Output the [x, y] coordinate of the center of the cell containing the given text.  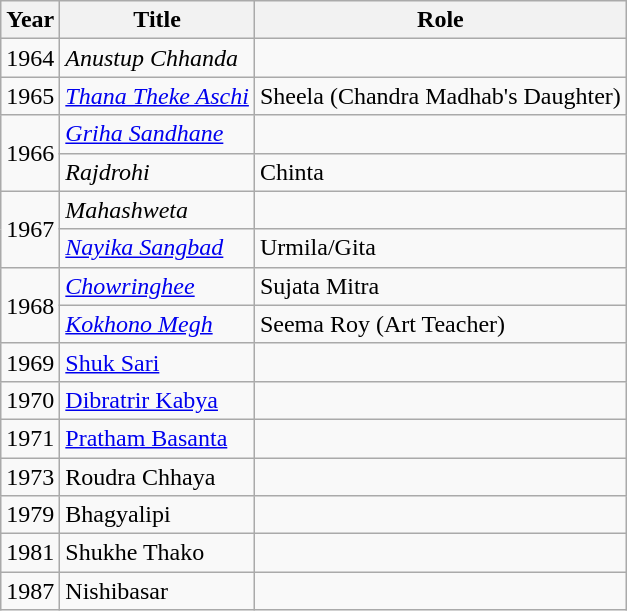
Thana Theke Aschi [158, 96]
Sujata Mitra [440, 286]
Mahashweta [158, 210]
1973 [30, 477]
Seema Roy (Art Teacher) [440, 324]
1981 [30, 553]
Title [158, 20]
1969 [30, 362]
Nishibasar [158, 591]
Rajdrohi [158, 172]
Chowringhee [158, 286]
Dibratrir Kabya [158, 400]
1964 [30, 58]
Year [30, 20]
Urmila/Gita [440, 248]
1965 [30, 96]
1966 [30, 153]
Role [440, 20]
Chinta [440, 172]
Griha Sandhane [158, 134]
Kokhono Megh [158, 324]
Shukhe Thako [158, 553]
1968 [30, 305]
Pratham Basanta [158, 438]
Sheela (Chandra Madhab's Daughter) [440, 96]
Bhagyalipi [158, 515]
1970 [30, 400]
1987 [30, 591]
1967 [30, 229]
Shuk Sari [158, 362]
1979 [30, 515]
Roudra Chhaya [158, 477]
Nayika Sangbad [158, 248]
Anustup Chhanda [158, 58]
1971 [30, 438]
